Find where the given text appears and provide that cell's center as (X, Y) coordinate. 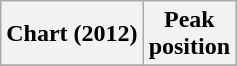
Peakposition (189, 34)
Chart (2012) (72, 34)
